Provide the (x, y) coordinate of the cell's center where the given text is located.  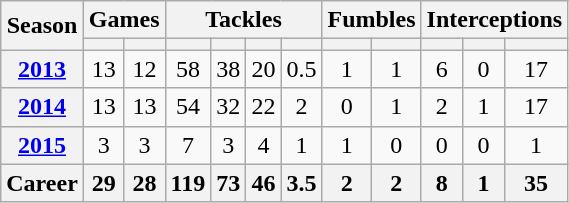
4 (264, 145)
22 (264, 107)
3.5 (302, 183)
8 (442, 183)
Career (42, 183)
2013 (42, 69)
12 (144, 69)
20 (264, 69)
0.5 (302, 69)
38 (228, 69)
28 (144, 183)
6 (442, 69)
54 (188, 107)
29 (104, 183)
46 (264, 183)
7 (188, 145)
32 (228, 107)
Games (124, 20)
Interceptions (494, 20)
Season (42, 26)
35 (536, 183)
58 (188, 69)
Tackles (244, 20)
119 (188, 183)
Fumbles (372, 20)
2015 (42, 145)
2014 (42, 107)
73 (228, 183)
